Determine the [X, Y] coordinate at the center of the cell enclosing the given text.  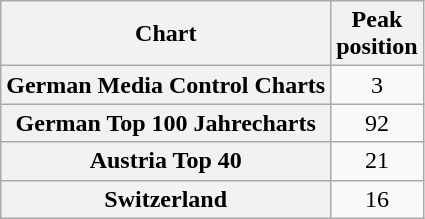
3 [377, 85]
Switzerland [166, 199]
Peakposition [377, 34]
92 [377, 123]
German Top 100 Jahrecharts [166, 123]
21 [377, 161]
Chart [166, 34]
Austria Top 40 [166, 161]
16 [377, 199]
German Media Control Charts [166, 85]
